From the cell containing the given text, extract its center point as (x, y) coordinate. 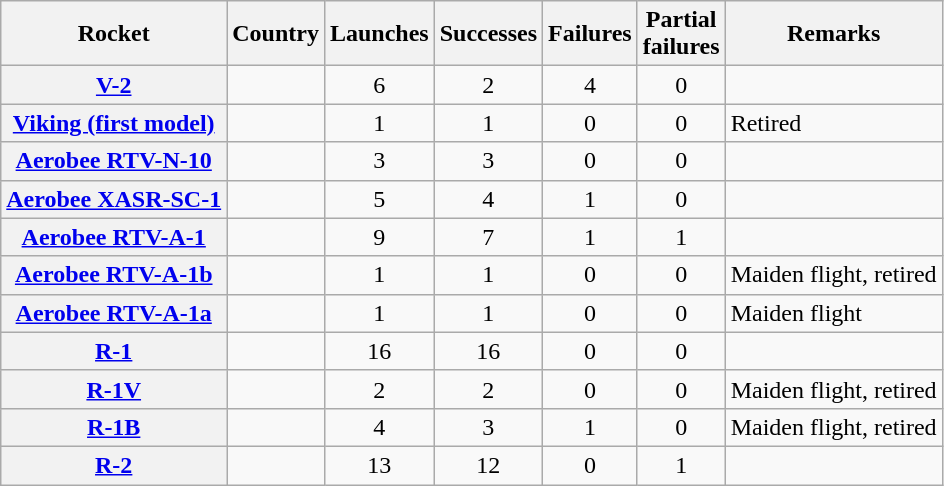
Aerobee RTV-A-1a (114, 313)
13 (379, 465)
R-1 (114, 351)
Aerobee RTV-N-10 (114, 161)
Failures (590, 34)
Aerobee RTV-A-1 (114, 237)
R-1B (114, 427)
Viking (first model) (114, 123)
6 (379, 85)
Launches (379, 34)
Remarks (834, 34)
Aerobee XASR-SC-1 (114, 199)
Maiden flight (834, 313)
Aerobee RTV-A-1b (114, 275)
7 (488, 237)
Successes (488, 34)
12 (488, 465)
9 (379, 237)
Retired (834, 123)
Partialfailures (681, 34)
5 (379, 199)
R-2 (114, 465)
Country (276, 34)
Rocket (114, 34)
V-2 (114, 85)
R-1V (114, 389)
